From the cell containing the given text, extract its center point as [X, Y] coordinate. 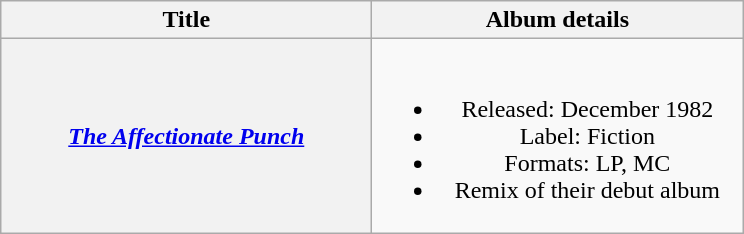
Album details [558, 20]
Title [186, 20]
The Affectionate Punch [186, 136]
Released: December 1982Label: FictionFormats: LP, MCRemix of their debut album [558, 136]
